Determine the [X, Y] coordinate at the center of the cell enclosing the given text.  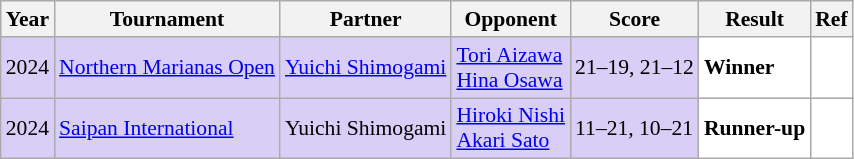
Year [28, 19]
Result [754, 19]
Partner [366, 19]
Winner [754, 68]
Ref [831, 19]
Tori Aizawa Hina Osawa [510, 68]
Runner-up [754, 128]
Northern Marianas Open [167, 68]
21–19, 21–12 [634, 68]
Tournament [167, 19]
Opponent [510, 19]
Score [634, 19]
11–21, 10–21 [634, 128]
Saipan International [167, 128]
Hiroki Nishi Akari Sato [510, 128]
